Pinpoint the cell where the given text exists, returning its (X, Y) midpoint coordinate. 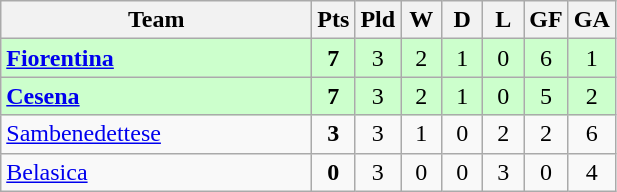
5 (546, 96)
L (504, 20)
Team (156, 20)
GF (546, 20)
Belasica (156, 172)
W (422, 20)
Sambenedettese (156, 134)
Cesena (156, 96)
Fiorentina (156, 58)
4 (592, 172)
D (462, 20)
GA (592, 20)
Pts (334, 20)
Pld (378, 20)
